For the text-containing cell, return its midpoint in (X, Y) coordinate format. 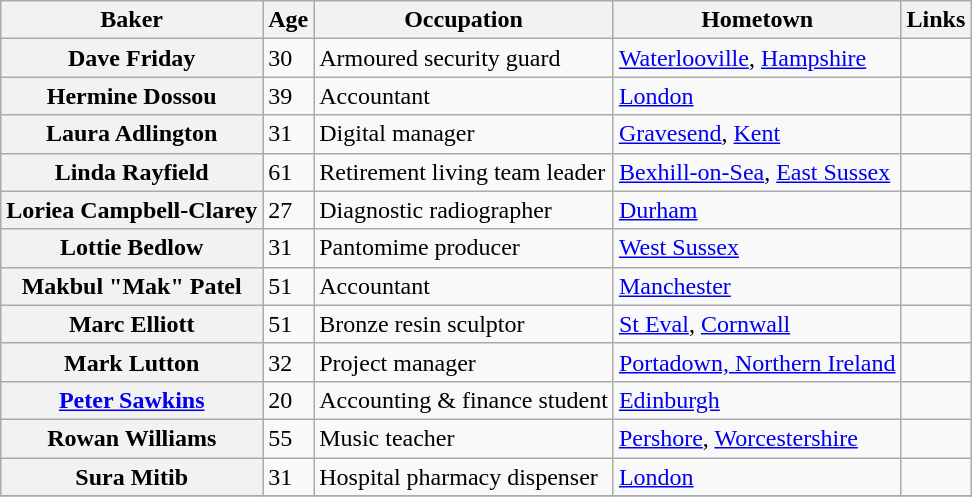
Makbul "Mak" Patel (132, 286)
Accounting & finance student (464, 400)
61 (288, 172)
Occupation (464, 20)
St Eval, Cornwall (757, 324)
Bexhill-on-Sea, East Sussex (757, 172)
Loriea Campbell-Clarey (132, 210)
Manchester (757, 286)
20 (288, 400)
Project manager (464, 362)
Edinburgh (757, 400)
Dave Friday (132, 58)
Gravesend, Kent (757, 134)
Durham (757, 210)
Pantomime producer (464, 248)
39 (288, 96)
Hospital pharmacy dispenser (464, 477)
32 (288, 362)
Retirement living team leader (464, 172)
Hometown (757, 20)
Music teacher (464, 438)
Laura Adlington (132, 134)
Waterlooville, Hampshire (757, 58)
Lottie Bedlow (132, 248)
Age (288, 20)
Peter Sawkins (132, 400)
Armoured security guard (464, 58)
Bronze resin sculptor (464, 324)
Diagnostic radiographer (464, 210)
Linda Rayfield (132, 172)
Portadown, Northern Ireland (757, 362)
55 (288, 438)
Marc Elliott (132, 324)
Sura Mitib (132, 477)
Digital manager (464, 134)
Baker (132, 20)
Mark Lutton (132, 362)
Hermine Dossou (132, 96)
27 (288, 210)
Links (936, 20)
West Sussex (757, 248)
Rowan Williams (132, 438)
30 (288, 58)
Pershore, Worcestershire (757, 438)
